Extract the (x, y) coordinate from the center of the cell holding the provided text.  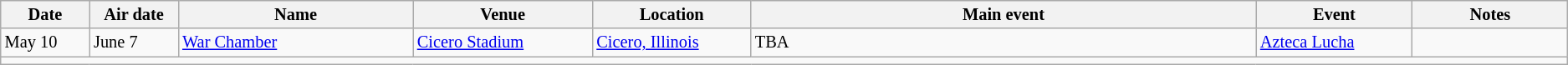
Cicero Stadium (503, 42)
May 10 (45, 42)
Name (296, 14)
TBA (1004, 42)
Location (672, 14)
Event (1335, 14)
Venue (503, 14)
Azteca Lucha (1335, 42)
Notes (1490, 14)
Date (45, 14)
Cicero, Illinois (672, 42)
Main event (1004, 14)
War Chamber (296, 42)
Air date (134, 14)
June 7 (134, 42)
